Provide the [x, y] coordinate of the cell's center where the given text is located.  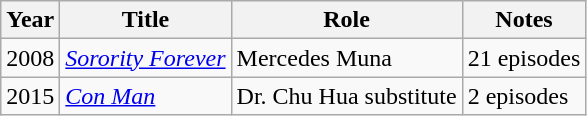
Notes [524, 20]
Dr. Chu Hua substitute [346, 96]
2015 [30, 96]
2008 [30, 58]
Role [346, 20]
Con Man [146, 96]
Sorority Forever [146, 58]
Year [30, 20]
21 episodes [524, 58]
Title [146, 20]
Mercedes Muna [346, 58]
2 episodes [524, 96]
